Pinpoint the cell where the given text exists, returning its [x, y] midpoint coordinate. 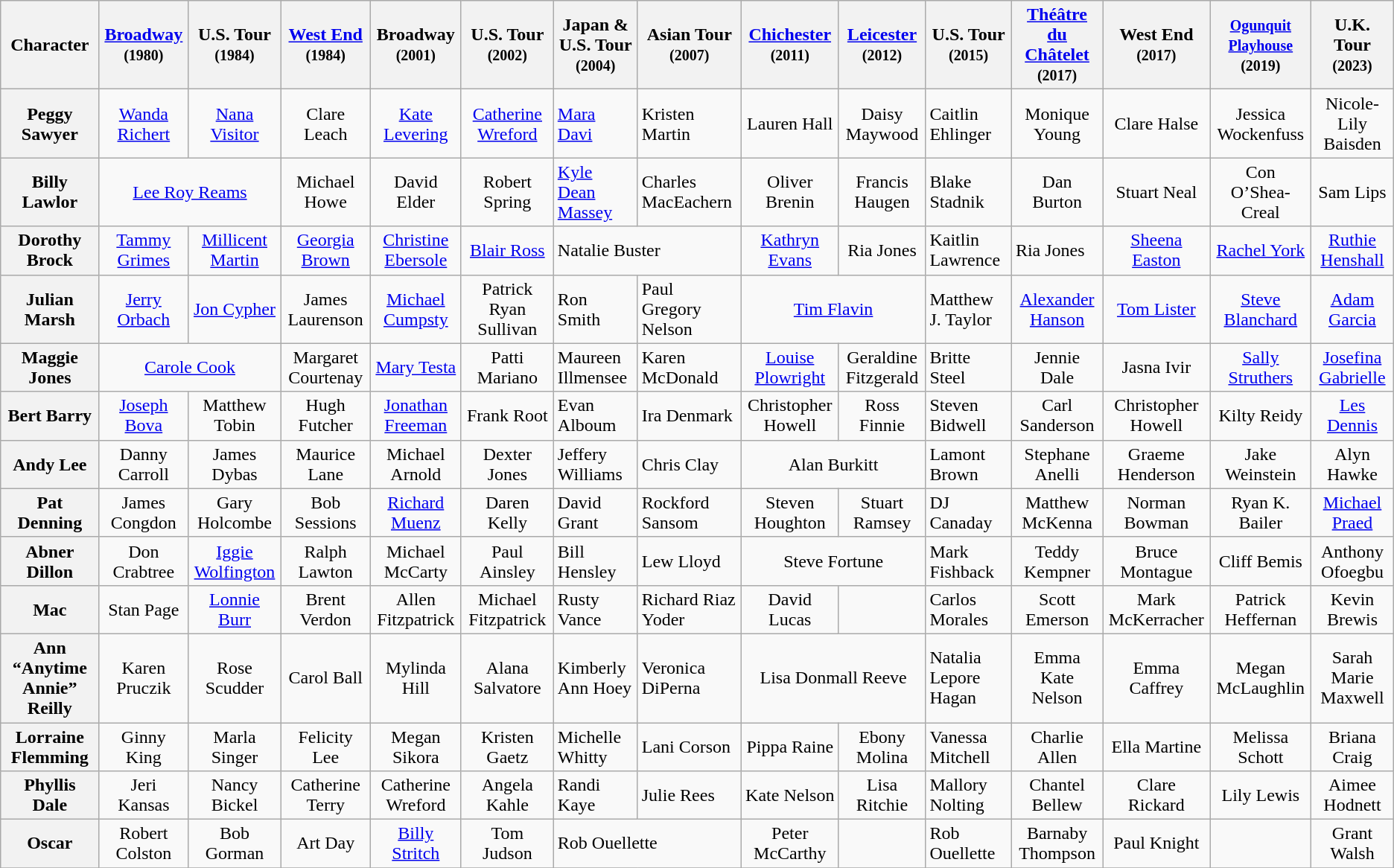
Michael Cumpsty [416, 309]
Con O’Shea-Creal [1261, 192]
Stuart Neal [1156, 192]
Frank Root [507, 415]
Sally Struthers [1261, 368]
Art Day [325, 844]
Rachel York [1261, 250]
Briana Craig [1352, 746]
Iggie Wolfington [235, 561]
Wanda Richert [144, 124]
Rose Scudder [235, 677]
Christine Ebersole [416, 250]
Peggy Sawyer [50, 124]
Mac [50, 609]
Aimee Hodnett [1352, 795]
Millicent Martin [235, 250]
Anthony Ofoegbu [1352, 561]
Mary Testa [416, 368]
Japan & U.S. Tour(2004) [596, 45]
Vanessa Mitchell [968, 746]
Geraldine Fitzgerald [882, 368]
Kathryn Evans [789, 250]
Francis Haugen [882, 192]
David Lucas [789, 609]
Catherine Terry [325, 795]
Maurice Lane [325, 465]
Paul Gregory Nelson [690, 309]
Carlos Morales [968, 609]
Emma Caffrey [1156, 677]
Don Crabtree [144, 561]
Natalie Buster [647, 250]
Alan Burkitt [833, 465]
Richard Riaz Yoder [690, 609]
Charles MacEachern [690, 192]
Carole Cook [190, 368]
Lorraine Flemming [50, 746]
Michael Howe [325, 192]
Paul Knight [1156, 844]
Teddy Kempner [1057, 561]
Sarah Marie Maxwell [1352, 677]
Patti Mariano [507, 368]
Steve Blanchard [1261, 309]
Britte Steel [968, 368]
Chantel Bellew [1057, 795]
Angela Kahle [507, 795]
Broadway(2001) [416, 45]
Character [50, 45]
Daisy Maywood [882, 124]
Margaret Courtenay [325, 368]
Paul Ainsley [507, 561]
Alexander Hanson [1057, 309]
Karen McDonald [690, 368]
Cliff Bemis [1261, 561]
Lonnie Burr [235, 609]
Bert Barry [50, 415]
Grant Walsh [1352, 844]
Michael McCarty [416, 561]
Matthew Tobin [235, 415]
Nana Visitor [235, 124]
U.S. Tour(2002) [507, 45]
Pippa Raine [789, 746]
Carl Sanderson [1057, 415]
Scott Emerson [1057, 609]
Jerry Orbach [144, 309]
Jessica Wockenfuss [1261, 124]
Patrick Heffernan [1261, 609]
Mallory Nolting [968, 795]
Ogunquit Playhouse(2019) [1261, 45]
Graeme Henderson [1156, 465]
Asian Tour(2007) [690, 45]
Ryan K. Bailer [1261, 512]
Tom Lister [1156, 309]
Robert Spring [507, 192]
Tammy Grimes [144, 250]
Patrick Ryan Sullivan [507, 309]
Caitlin Ehlinger [968, 124]
Clare Rickard [1156, 795]
Kevin Brewis [1352, 609]
Barnaby Thompson [1057, 844]
Felicity Lee [325, 746]
Phyllis Dale [50, 795]
Leicester (2012) [882, 45]
Josefina Gabrielle [1352, 368]
Sheena Easton [1156, 250]
Richard Muenz [416, 512]
Clare Leach [325, 124]
Bob Sessions [325, 512]
Billy Stritch [416, 844]
Michelle Whitty [596, 746]
Jeri Kansas [144, 795]
Blair Ross [507, 250]
Jonathan Freeman [416, 415]
Gary Holcombe [235, 512]
Evan Alboum [596, 415]
Ella Martine [1156, 746]
Kate Nelson [789, 795]
Jon Cypher [235, 309]
Louise Plowright [789, 368]
Ginny King [144, 746]
Michael Arnold [416, 465]
Daren Kelly [507, 512]
West End(1984) [325, 45]
Maggie Jones [50, 368]
Emma Kate Nelson [1057, 677]
Lisa Ritchie [882, 795]
Marla Singer [235, 746]
U.S. Tour(2015) [968, 45]
Georgia Brown [325, 250]
Billy Lawlor [50, 192]
Kilty Reidy [1261, 415]
U.S. Tour(1984) [235, 45]
Mylinda Hill [416, 677]
Carol Ball [325, 677]
Ann “Anytime Annie” Reilly [50, 677]
Matthew McKenna [1057, 512]
Jasna Ivir [1156, 368]
Ebony Molina [882, 746]
Randi Kaye [596, 795]
Allen Fitzpatrick [416, 609]
Tim Flavin [833, 309]
James Dybas [235, 465]
Andy Lee [50, 465]
Joseph Bova [144, 415]
Ruthie Henshall [1352, 250]
Nancy Bickel [235, 795]
Lee Roy Reams [190, 192]
Théâtre du Châtelet(2017) [1057, 45]
Tom Judson [507, 844]
Ralph Lawton [325, 561]
Kyle Dean Massey [596, 192]
Megan Sikora [416, 746]
Kristen Martin [690, 124]
Michael Praed [1352, 512]
Julian Marsh [50, 309]
Dexter Jones [507, 465]
Brent Verdon [325, 609]
Steven Houghton [789, 512]
Alyn Hawke [1352, 465]
Melissa Schott [1261, 746]
Stan Page [144, 609]
Broadway(1980) [144, 45]
Monique Young [1057, 124]
Les Dennis [1352, 415]
Veronica DiPerna [690, 677]
Blake Stadnik [968, 192]
Dan Burton [1057, 192]
Nicole-Lily Baisden [1352, 124]
DJ Canaday [968, 512]
Michael Fitzpatrick [507, 609]
Natalia Lepore Hagan [968, 677]
Lisa Donmall Reeve [833, 677]
Lamont Brown [968, 465]
Mark Fishback [968, 561]
Jennie Dale [1057, 368]
Kristen Gaetz [507, 746]
Oliver Brenin [789, 192]
Bruce Montague [1156, 561]
Jake Weinstein [1261, 465]
Stephane Anelli [1057, 465]
Danny Carroll [144, 465]
Kaitlin Lawrence [968, 250]
Lauren Hall [789, 124]
Lani Corson [690, 746]
James Laurenson [325, 309]
Norman Bowman [1156, 512]
Clare Halse [1156, 124]
Lew Lloyd [690, 561]
Bob Gorman [235, 844]
Charlie Allen [1057, 746]
Steven Bidwell [968, 415]
Ron Smith [596, 309]
Chichester(2011) [789, 45]
Lily Lewis [1261, 795]
Hugh Futcher [325, 415]
Rusty Vance [596, 609]
Jeffery Williams [596, 465]
Maureen Illmensee [596, 368]
Dorothy Brock [50, 250]
Bill Hensley [596, 561]
Rockford Sansom [690, 512]
Stuart Ramsey [882, 512]
Steve Fortune [833, 561]
Peter McCarthy [789, 844]
Mark McKerracher [1156, 609]
Oscar [50, 844]
Kimberly Ann Hoey [596, 677]
Megan McLaughlin [1261, 677]
Ira Denmark [690, 415]
Chris Clay [690, 465]
Matthew J. Taylor [968, 309]
Alana Salvatore [507, 677]
Sam Lips [1352, 192]
Kate Levering [416, 124]
Mara Davi [596, 124]
West End(2017) [1156, 45]
U.K. Tour(2023) [1352, 45]
James Congdon [144, 512]
Pat Denning [50, 512]
Abner Dillon [50, 561]
Robert Colston [144, 844]
Adam Garcia [1352, 309]
David Grant [596, 512]
David Elder [416, 192]
Karen Pruczik [144, 677]
Julie Rees [690, 795]
Ross Finnie [882, 415]
